Pinpoint the cell where the given text exists, returning its [X, Y] midpoint coordinate. 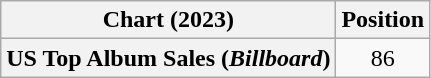
86 [383, 58]
Chart (2023) [168, 20]
Position [383, 20]
US Top Album Sales (Billboard) [168, 58]
